Identify which cell holds the provided text, then report its [X, Y] central coordinate. 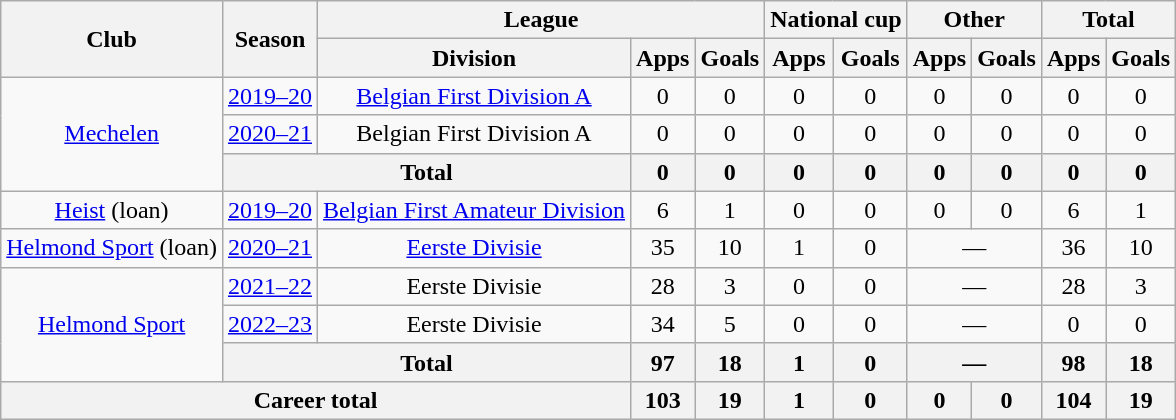
97 [663, 362]
Heist (loan) [112, 210]
Mechelen [112, 134]
35 [663, 248]
2021–22 [270, 286]
Career total [316, 400]
Helmond Sport (loan) [112, 248]
103 [663, 400]
League [542, 20]
104 [1073, 400]
5 [730, 324]
Division [474, 58]
2022–23 [270, 324]
Other [974, 20]
National cup [836, 20]
Season [270, 39]
98 [1073, 362]
Club [112, 39]
Belgian First Amateur Division [474, 210]
36 [1073, 248]
34 [663, 324]
Helmond Sport [112, 324]
